Pinpoint the cell where the given text exists, returning its (X, Y) midpoint coordinate. 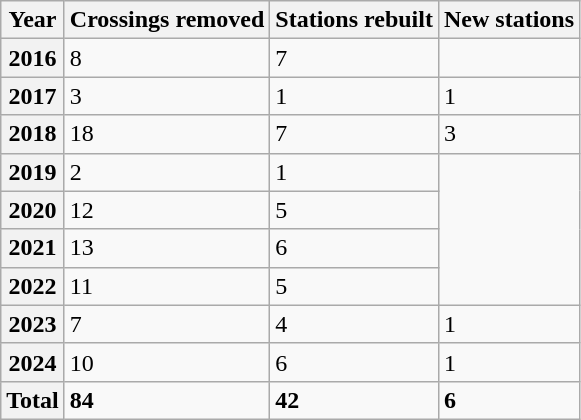
84 (167, 400)
2022 (33, 286)
2 (167, 172)
2020 (33, 210)
2023 (33, 324)
2017 (33, 96)
Stations rebuilt (354, 20)
2018 (33, 134)
42 (354, 400)
2021 (33, 248)
10 (167, 362)
Total (33, 400)
11 (167, 286)
8 (167, 58)
2024 (33, 362)
18 (167, 134)
Year (33, 20)
13 (167, 248)
Crossings removed (167, 20)
2019 (33, 172)
New stations (508, 20)
4 (354, 324)
12 (167, 210)
2016 (33, 58)
